Return (x, y) of the center of cell containing provided text 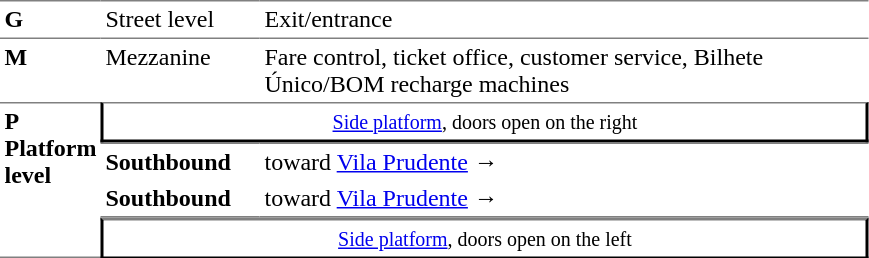
PPlatform level (50, 180)
M (50, 70)
Street level (180, 19)
Fare control, ticket office, customer service, Bilhete Único/BOM recharge machines (564, 70)
Mezzanine (180, 70)
G (50, 19)
Side platform, doors open on the right (485, 122)
Side platform, doors open on the left (485, 238)
Exit/entrance (564, 19)
